Pinpoint the cell where the given text exists, returning its (X, Y) midpoint coordinate. 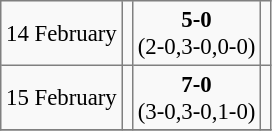
7-0(3-0,3-0,1-0) (196, 97)
15 February (62, 97)
14 February (62, 33)
5-0(2-0,3-0,0-0) (196, 33)
